Extract the [X, Y] coordinate from the center of the cell holding the provided text.  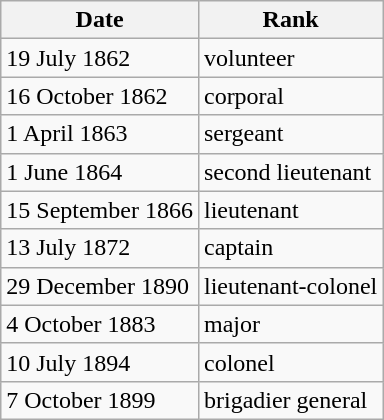
16 October 1862 [100, 96]
colonel [290, 362]
corporal [290, 96]
sergeant [290, 134]
second lieutenant [290, 172]
13 July 1872 [100, 248]
7 October 1899 [100, 400]
lieutenant [290, 210]
19 July 1862 [100, 58]
4 October 1883 [100, 324]
volunteer [290, 58]
Rank [290, 20]
1 June 1864 [100, 172]
brigadier general [290, 400]
1 April 1863 [100, 134]
major [290, 324]
15 September 1866 [100, 210]
lieutenant-colonel [290, 286]
captain [290, 248]
10 July 1894 [100, 362]
29 December 1890 [100, 286]
Date [100, 20]
